Detect which cell encompasses the target text, then output its (X, Y) center coordinate. 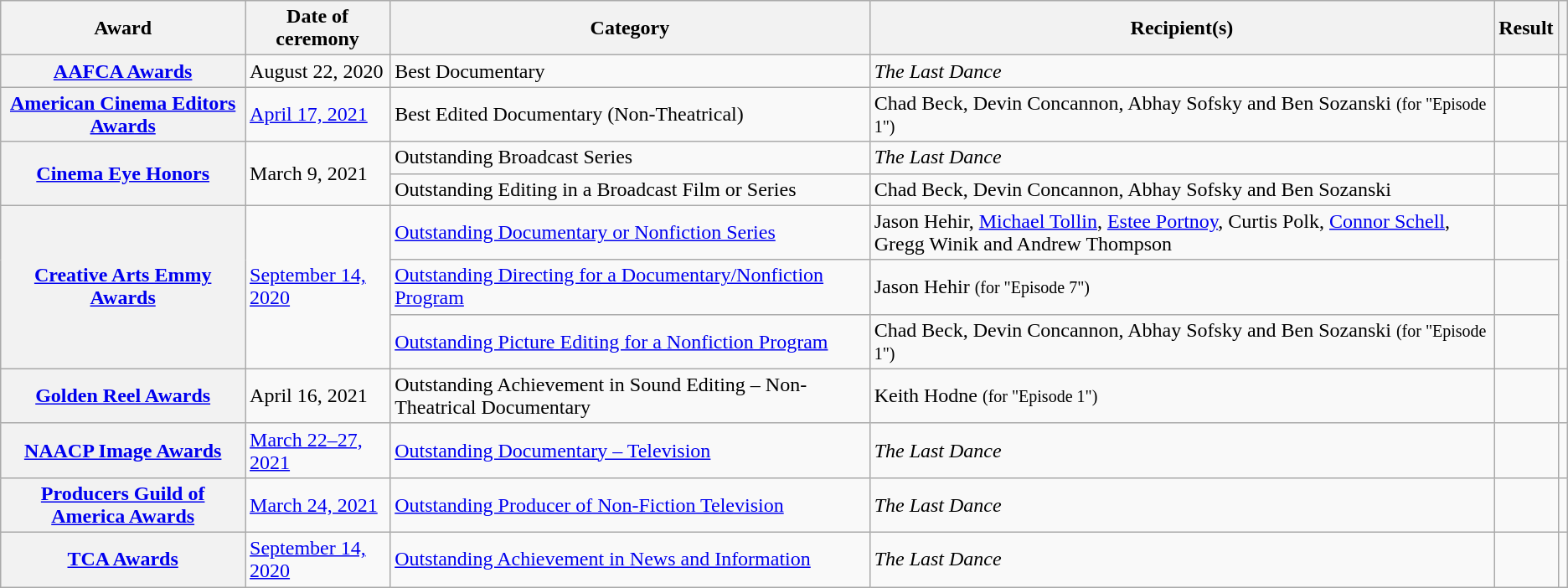
Best Edited Documentary (Non-Theatrical) (630, 114)
March 22–27, 2021 (318, 451)
Outstanding Editing in a Broadcast Film or Series (630, 189)
Category (630, 28)
Jason Hehir, Michael Tollin, Estee Portnoy, Curtis Polk, Connor Schell, Gregg Winik and Andrew Thompson (1182, 233)
Outstanding Documentary – Television (630, 451)
Outstanding Picture Editing for a Nonfiction Program (630, 342)
AAFCA Awards (123, 71)
American Cinema Editors Awards (123, 114)
Outstanding Broadcast Series (630, 157)
Chad Beck, Devin Concannon, Abhay Sofsky and Ben Sozanski (1182, 189)
Keith Hodne (for "Episode 1") (1182, 395)
March 9, 2021 (318, 173)
TCA Awards (123, 560)
Outstanding Directing for a Documentary/Nonfiction Program (630, 286)
Outstanding Achievement in News and Information (630, 560)
Jason Hehir (for "Episode 7") (1182, 286)
Outstanding Achievement in Sound Editing – Non-Theatrical Documentary (630, 395)
April 16, 2021 (318, 395)
Creative Arts Emmy Awards (123, 286)
Golden Reel Awards (123, 395)
August 22, 2020 (318, 71)
Cinema Eye Honors (123, 173)
Result (1526, 28)
Award (123, 28)
Outstanding Documentary or Nonfiction Series (630, 233)
Best Documentary (630, 71)
Outstanding Producer of Non-Fiction Television (630, 504)
NAACP Image Awards (123, 451)
Date of ceremony (318, 28)
March 24, 2021 (318, 504)
Producers Guild of America Awards (123, 504)
April 17, 2021 (318, 114)
Recipient(s) (1182, 28)
